Scan for the cell matching the given text and deliver its (x, y) coordinate at center. 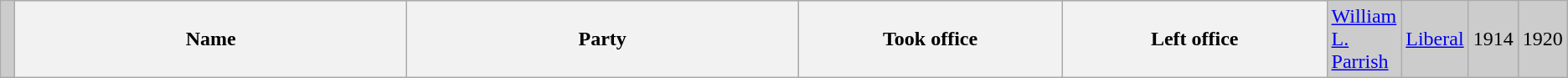
Party (603, 39)
William L. Parrish (1364, 39)
Took office (931, 39)
1914 (1493, 39)
Name (211, 39)
Left office (1194, 39)
Liberal (1435, 39)
1920 (1543, 39)
